Determine the [x, y] coordinate at the center of the cell enclosing the given text.  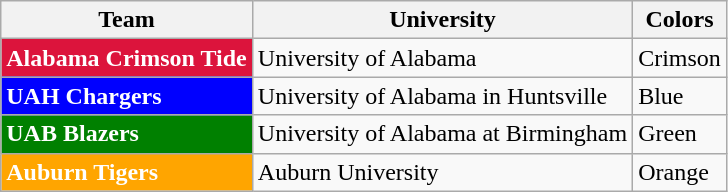
Alabama Crimson Tide [127, 58]
Crimson [680, 58]
Colors [680, 20]
Blue [680, 96]
University of Alabama in Huntsville [442, 96]
University of Alabama [442, 58]
UAH Chargers [127, 96]
Team [127, 20]
Green [680, 134]
University [442, 20]
Auburn University [442, 172]
UAB Blazers [127, 134]
Auburn Tigers [127, 172]
Orange [680, 172]
University of Alabama at Birmingham [442, 134]
